Identify which cell holds the provided text, then report its (x, y) central coordinate. 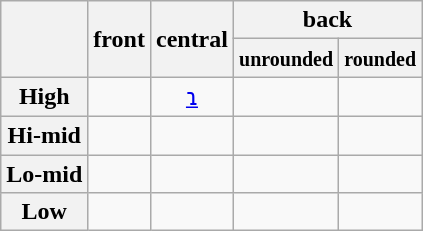
back (327, 20)
rounded (380, 58)
unrounded (286, 58)
front (120, 39)
central (192, 39)
ɿ (192, 97)
Hi-mid (44, 135)
Lo-mid (44, 173)
Low (44, 212)
High (44, 97)
